Return the [x, y] coordinate for the center point of the cell that contains the specified text.  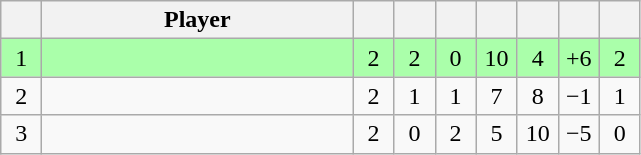
−5 [578, 134]
3 [22, 134]
−1 [578, 96]
8 [538, 96]
+6 [578, 58]
7 [496, 96]
Player [198, 20]
5 [496, 134]
4 [538, 58]
